Detect which cell encompasses the target text, then output its (X, Y) center coordinate. 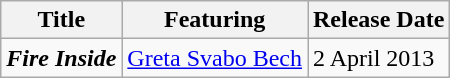
Title (62, 20)
2 April 2013 (379, 58)
Featuring (215, 20)
Release Date (379, 20)
Fire Inside (62, 58)
Greta Svabo Bech (215, 58)
